Locate the cell with the specified text and output its (X, Y) center coordinate. 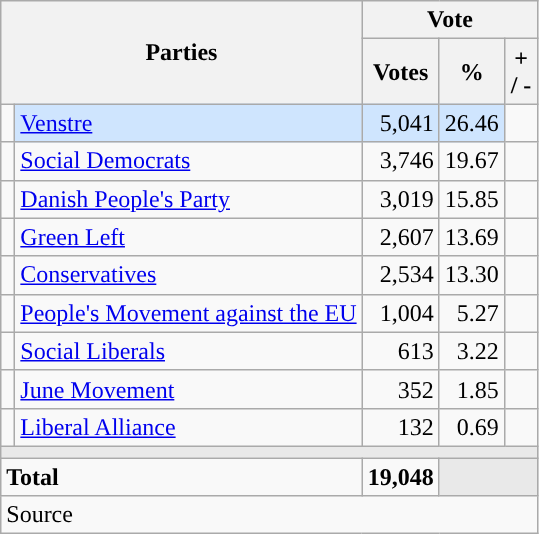
Total (182, 477)
13.69 (472, 237)
Conservatives (188, 275)
3.22 (472, 351)
Social Liberals (188, 351)
Vote (450, 20)
Danish People's Party (188, 199)
1.85 (472, 389)
% (472, 72)
Venstre (188, 123)
Liberal Alliance (188, 427)
People's Movement against the EU (188, 313)
2,607 (400, 237)
Green Left (188, 237)
352 (400, 389)
26.46 (472, 123)
19,048 (400, 477)
Votes (400, 72)
1,004 (400, 313)
5,041 (400, 123)
5.27 (472, 313)
June Movement (188, 389)
Parties (182, 52)
0.69 (472, 427)
13.30 (472, 275)
Source (270, 515)
2,534 (400, 275)
Social Democrats (188, 161)
132 (400, 427)
15.85 (472, 199)
613 (400, 351)
19.67 (472, 161)
+ / - (521, 72)
3,019 (400, 199)
3,746 (400, 161)
